Find where the given text appears and provide that cell's center as [X, Y] coordinate. 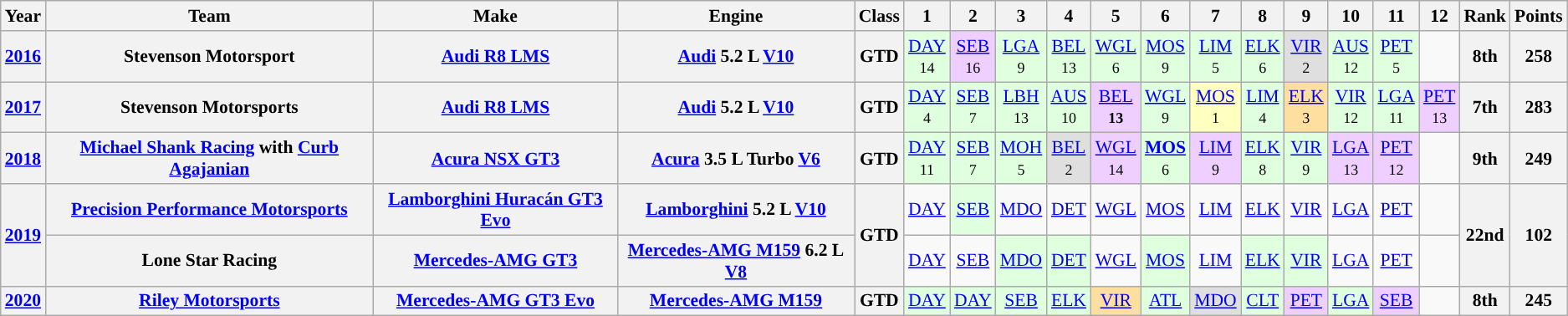
Riley Motorsports [209, 301]
Lamborghini 5.2 L V10 [736, 209]
BEL2 [1069, 159]
Precision Performance Motorsports [209, 209]
Points [1539, 16]
PET12 [1396, 159]
7 [1216, 16]
WGL14 [1116, 159]
Lamborghini Huracán GT3 Evo [496, 209]
9th [1485, 159]
9 [1306, 16]
245 [1539, 301]
Stevenson Motorsport [209, 57]
2 [973, 16]
Lone Star Racing [209, 261]
MOS1 [1216, 107]
Class [880, 16]
WGL9 [1166, 107]
PET13 [1440, 107]
Year [23, 16]
Mercedes-AMG M159 [736, 301]
ELK3 [1306, 107]
Stevenson Motorsports [209, 107]
LIM4 [1263, 107]
LGA13 [1351, 159]
LIM5 [1216, 57]
LGA11 [1396, 107]
DAY11 [927, 159]
2018 [23, 159]
6 [1166, 16]
7th [1485, 107]
WGL6 [1116, 57]
PET5 [1396, 57]
102 [1539, 235]
2019 [23, 235]
VIR9 [1306, 159]
LIM9 [1216, 159]
Acura 3.5 L Turbo V6 [736, 159]
4 [1069, 16]
249 [1539, 159]
DAY14 [927, 57]
MOS6 [1166, 159]
MOS9 [1166, 57]
12 [1440, 16]
Mercedes-AMG GT3 Evo [496, 301]
SEB16 [973, 57]
11 [1396, 16]
22nd [1485, 235]
MOH5 [1022, 159]
Mercedes-AMG M159 6.2 L V8 [736, 261]
258 [1539, 57]
1 [927, 16]
VIR12 [1351, 107]
5 [1116, 16]
283 [1539, 107]
Engine [736, 16]
Make [496, 16]
AUS10 [1069, 107]
DAY4 [927, 107]
2020 [23, 301]
LBH13 [1022, 107]
ELK6 [1263, 57]
ATL [1166, 301]
2017 [23, 107]
Team [209, 16]
3 [1022, 16]
Mercedes-AMG GT3 [496, 261]
Rank [1485, 16]
2016 [23, 57]
AUS12 [1351, 57]
CLT [1263, 301]
ELK8 [1263, 159]
VIR2 [1306, 57]
LGA9 [1022, 57]
Acura NSX GT3 [496, 159]
8 [1263, 16]
10 [1351, 16]
Michael Shank Racing with Curb Agajanian [209, 159]
